Search for the cell housing the specified text and yield its [x, y] center coordinate. 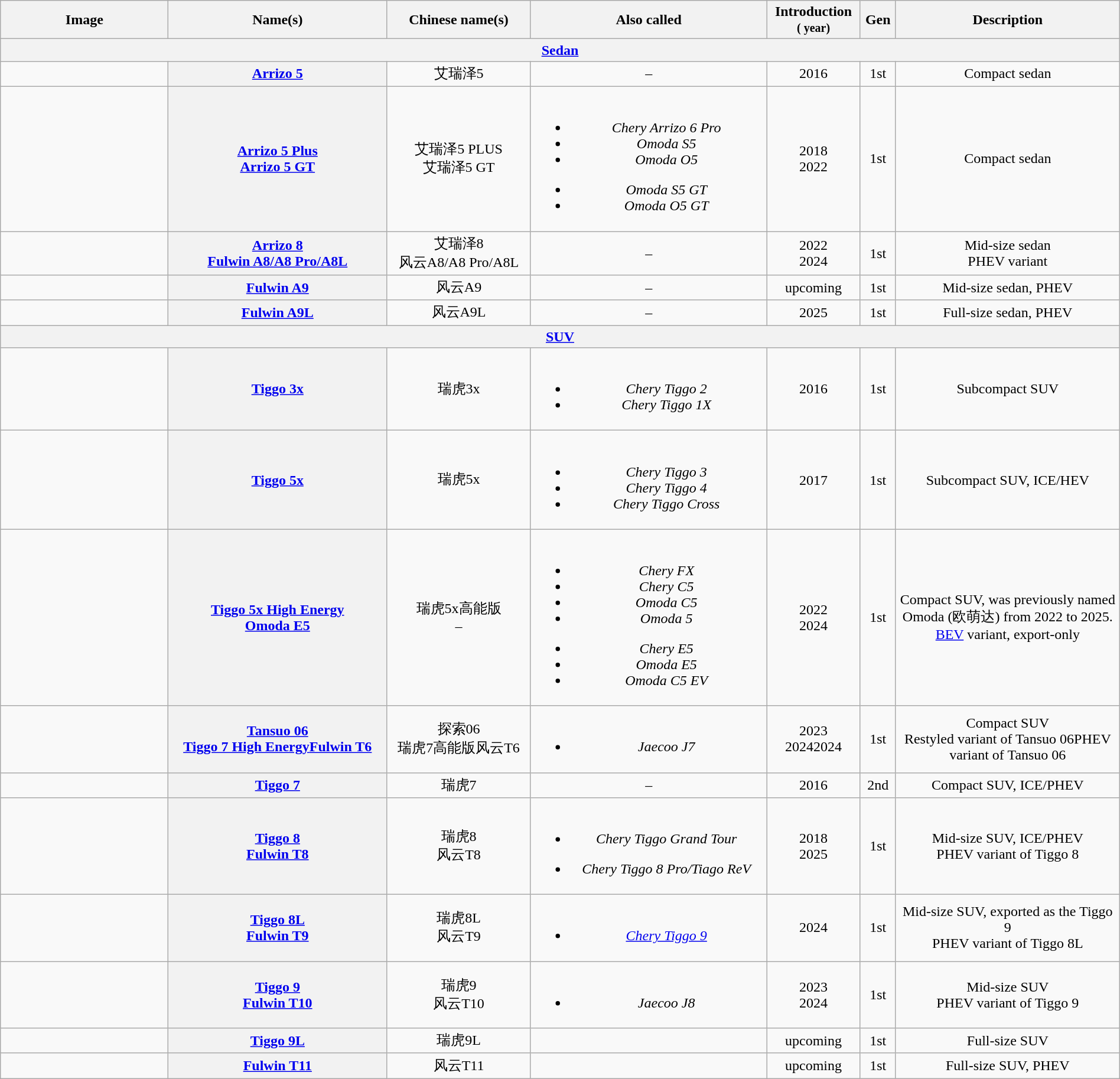
探索06瑞虎7高能版风云T6 [459, 739]
Arrizo 5 [278, 74]
Full-size sedan, PHEV [1008, 313]
20232024 [813, 995]
Introduction( year) [813, 20]
Chery Tiggo 2Chery Tiggo 1X [649, 389]
Image [84, 20]
Tiggo 5x High EnergyOmoda E5 [278, 618]
Fulwin A9L [278, 313]
瑞虎8L风云T9 [459, 928]
20182025 [813, 846]
Tansuo 06Tiggo 7 High EnergyFulwin T6 [278, 739]
Tiggo 3x [278, 389]
Compact SUV, ICE/PHEV [1008, 785]
Description [1008, 20]
Sedan [560, 50]
Chery Arrizo 6 ProOmoda S5Omoda O5Omoda S5 GTOmoda O5 GT [649, 158]
2nd [878, 785]
Tiggo 5x [278, 480]
Tiggo 9L [278, 1041]
瑞虎7 [459, 785]
Tiggo 9Fulwin T10 [278, 995]
Mid-size sedanPHEV variant [1008, 253]
Fulwin A9 [278, 288]
Name(s) [278, 20]
Arrizo 5 PlusArrizo 5 GT [278, 158]
Mid-size SUVPHEV variant of Tiggo 9 [1008, 995]
2024 [813, 928]
艾瑞泽5 [459, 74]
202320242024 [813, 739]
20182022 [813, 158]
Full-size SUV, PHEV [1008, 1065]
Tiggo 7 [278, 785]
Compact SUV, was previously named Omoda (欧萌达) from 2022 to 2025.BEV variant, export-only [1008, 618]
瑞虎5x [459, 480]
Arrizo 8Fulwin A8/A8 Pro/A8L [278, 253]
艾瑞泽8风云A8/A8 Pro/A8L [459, 253]
瑞虎9L [459, 1041]
Mid-size SUV, ICE/PHEVPHEV variant of Tiggo 8 [1008, 846]
Mid-size sedan, PHEV [1008, 288]
风云A9 [459, 288]
风云A9L [459, 313]
Subcompact SUV [1008, 389]
风云T11 [459, 1065]
Fulwin T11 [278, 1065]
SUV [560, 337]
Jaecoo J7 [649, 739]
Mid-size SUV, exported as the Tiggo 9PHEV variant of Tiggo 8L [1008, 928]
瑞虎5x高能版– [459, 618]
Tiggo 8LFulwin T9 [278, 928]
Jaecoo J8 [649, 995]
Tiggo 8Fulwin T8 [278, 846]
Full-size SUV [1008, 1041]
Gen [878, 20]
瑞虎9风云T10 [459, 995]
瑞虎3x [459, 389]
Compact SUVRestyled variant of Tansuo 06PHEV variant of Tansuo 06 [1008, 739]
2025 [813, 313]
Chery Tiggo 9 [649, 928]
Chery Tiggo Grand TourChery Tiggo 8 Pro/Tiago ReV [649, 846]
Chery FXChery C5Omoda C5Omoda 5Chery E5Omoda E5Omoda C5 EV [649, 618]
瑞虎8风云T8 [459, 846]
Chinese name(s) [459, 20]
2017 [813, 480]
艾瑞泽5 PLUS艾瑞泽5 GT [459, 158]
Subcompact SUV, ICE/HEV [1008, 480]
Also called [649, 20]
Chery Tiggo 3Chery Tiggo 4Chery Tiggo Cross [649, 480]
